Detect which cell encompasses the target text, then output its (x, y) center coordinate. 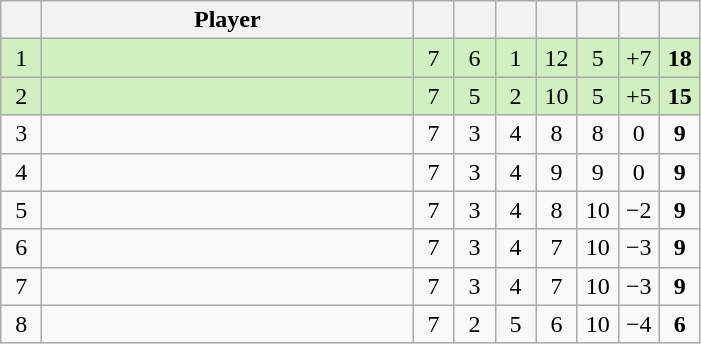
18 (680, 58)
12 (556, 58)
+5 (638, 96)
+7 (638, 58)
−4 (638, 324)
−2 (638, 210)
15 (680, 96)
Player (228, 20)
